Return the (x, y) coordinate for the center point of the cell that contains the specified text.  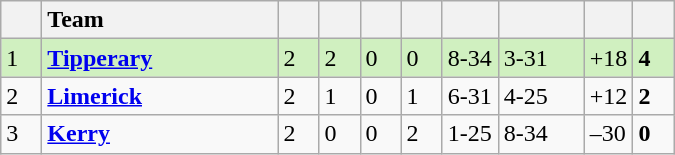
–30 (608, 134)
4-25 (541, 96)
+12 (608, 96)
1-25 (470, 134)
3 (22, 134)
Team (160, 20)
6-31 (470, 96)
3-31 (541, 58)
4 (654, 58)
Kerry (160, 134)
Limerick (160, 96)
Tipperary (160, 58)
+18 (608, 58)
